Return (X, Y) of the center of cell containing provided text 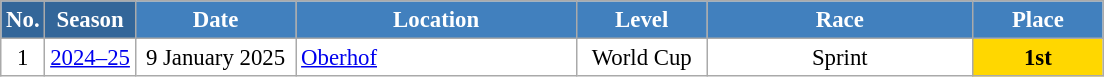
Season (90, 20)
Oberhof (436, 58)
Level (642, 20)
World Cup (642, 58)
Date (216, 20)
Location (436, 20)
1st (1038, 58)
2024–25 (90, 58)
Sprint (840, 58)
1 (23, 58)
Place (1038, 20)
9 January 2025 (216, 58)
No. (23, 20)
Race (840, 20)
